Search for the cell housing the specified text and yield its [x, y] center coordinate. 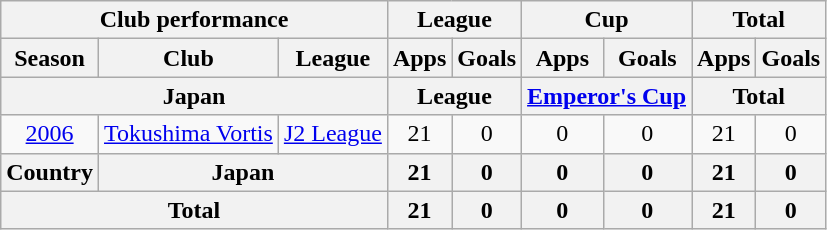
2006 [50, 134]
Club [188, 58]
Emperor's Cup [607, 96]
Tokushima Vortis [188, 134]
Country [50, 172]
Cup [607, 20]
Season [50, 58]
Club performance [194, 20]
J2 League [332, 134]
